Find where the given text appears and provide that cell's center as (x, y) coordinate. 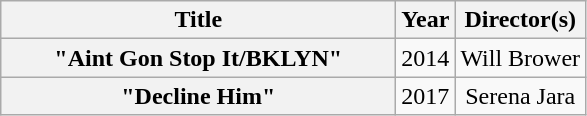
"Aint Gon Stop It/BKLYN" (198, 58)
Title (198, 20)
Director(s) (520, 20)
Will Brower (520, 58)
"Decline Him" (198, 96)
2017 (426, 96)
Serena Jara (520, 96)
2014 (426, 58)
Year (426, 20)
